For the text-containing cell, return its midpoint in [x, y] coordinate format. 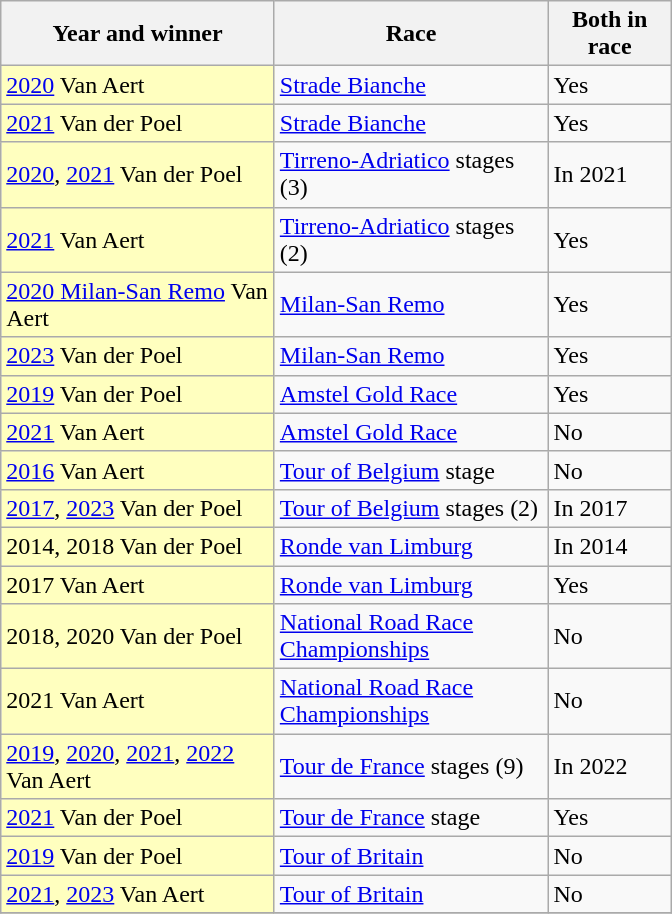
Tour of Belgium stage [411, 470]
2018, 2020 Van der Poel [138, 636]
2020 Milan-San Remo Van Aert [138, 304]
In 2017 [610, 508]
2014, 2018 Van der Poel [138, 546]
Tour de France stage [411, 818]
Tirreno-Adriatico stages (2) [411, 240]
In 2014 [610, 546]
2023 Van der Poel [138, 356]
In 2021 [610, 174]
Year and winner [138, 34]
2021, 2023 Van Aert [138, 894]
Tour of Belgium stages (2) [411, 508]
Tirreno-Adriatico stages (3) [411, 174]
Both in race [610, 34]
In 2022 [610, 766]
2020 Van Aert [138, 85]
2019, 2020, 2021, 2022 Van Aert [138, 766]
2020, 2021 Van der Poel [138, 174]
2016 Van Aert [138, 470]
2017 Van Aert [138, 585]
Race [411, 34]
Tour de France stages (9) [411, 766]
2017, 2023 Van der Poel [138, 508]
